Extract the (x, y) coordinate from the center of the cell holding the provided text.  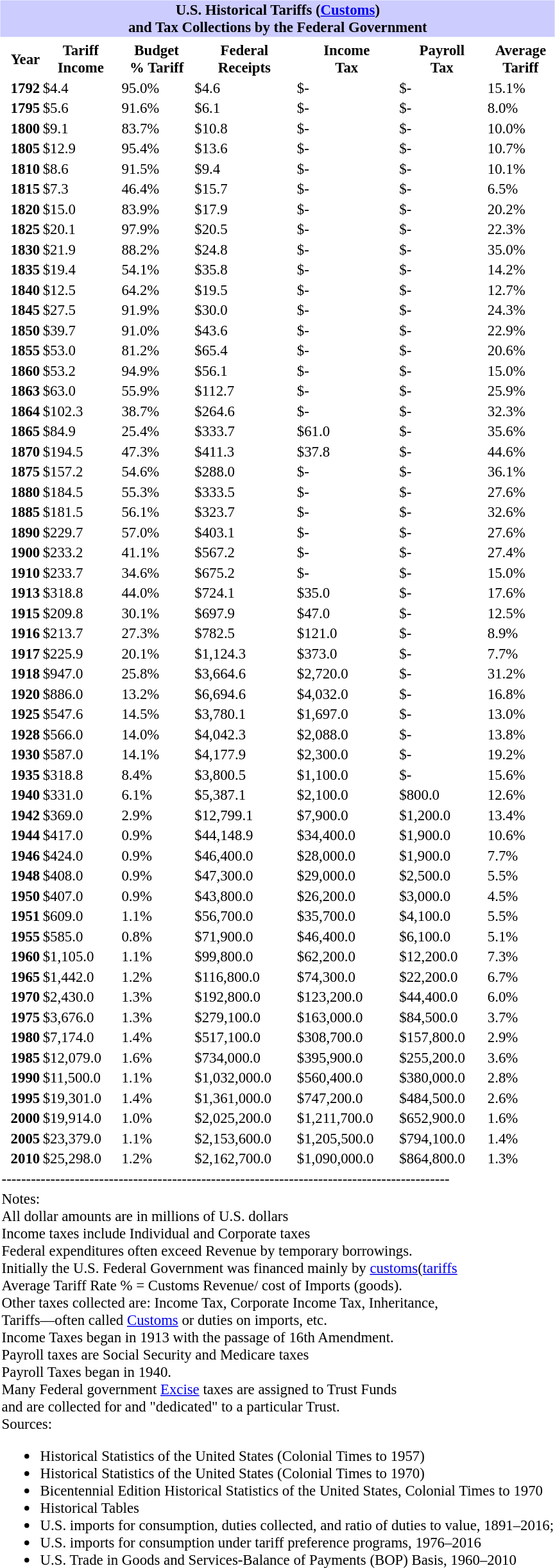
$6,694.6 (244, 694)
1795 (21, 108)
$407.0 (81, 896)
10.7% (520, 148)
32.6% (520, 512)
$35.8 (244, 270)
$2,153,600.0 (244, 1138)
$288.0 (244, 471)
14.1% (157, 755)
15.6% (520, 775)
22.9% (520, 330)
1930 (21, 755)
$12.5 (81, 290)
$4,177.9 (244, 755)
1830 (21, 249)
$121.0 (346, 633)
$21.9 (81, 249)
$163,000.0 (346, 1017)
1920 (21, 694)
1850 (21, 330)
2000 (21, 1118)
$65.4 (244, 351)
$585.0 (81, 936)
$2,088.0 (346, 734)
$62,200.0 (346, 956)
$20.1 (81, 229)
$15.7 (244, 189)
$1,697.0 (346, 714)
$697.9 (244, 613)
1865 (21, 432)
$800.0 (442, 795)
$37.8 (346, 451)
1925 (21, 714)
$3,780.1 (244, 714)
19.2% (520, 755)
$794,100.0 (442, 1138)
2.6% (520, 1098)
1946 (21, 856)
13.8% (520, 734)
$1,442.0 (81, 977)
$84.9 (81, 432)
1825 (21, 229)
$44,400.0 (442, 997)
$24.8 (244, 249)
$3,664.6 (244, 674)
$255,200.0 (442, 1058)
$43.6 (244, 330)
$333.5 (244, 492)
6.5% (520, 189)
$3,676.0 (81, 1017)
$123,200.0 (346, 997)
$9.4 (244, 169)
6.7% (520, 977)
$74,300.0 (346, 977)
1805 (21, 148)
12.5% (520, 613)
1948 (21, 875)
91.9% (157, 310)
$2,430.0 (81, 997)
$747,200.0 (346, 1098)
1950 (21, 896)
1975 (21, 1017)
25.8% (157, 674)
$10.8 (244, 128)
$395,900.0 (346, 1058)
$26,200.0 (346, 896)
$886.0 (81, 694)
31.2% (520, 674)
2005 (21, 1138)
$323.7 (244, 512)
$28,000.0 (346, 856)
U.S. Historical Tariffs (Customs)and Tax Collections by the Federal Government (277, 18)
8.4% (157, 775)
14.2% (520, 270)
$7,174.0 (81, 1037)
1995 (21, 1098)
$27.5 (81, 310)
$63.0 (81, 391)
17.6% (520, 593)
$34,400.0 (346, 836)
5.1% (520, 936)
94.9% (157, 371)
$331.0 (81, 795)
1845 (21, 310)
83.7% (157, 128)
$1,032,000.0 (244, 1078)
1916 (21, 633)
$213.7 (81, 633)
$209.8 (81, 613)
54.6% (157, 471)
55.9% (157, 391)
1944 (21, 836)
$724.1 (244, 593)
$2,720.0 (346, 674)
95.0% (157, 88)
$587.0 (81, 755)
10.1% (520, 169)
$23,379.0 (81, 1138)
1951 (21, 916)
64.2% (157, 290)
$194.5 (81, 451)
$4.4 (81, 88)
$225.9 (81, 653)
$279,100.0 (244, 1017)
1800 (21, 128)
$157.2 (81, 471)
25.9% (520, 391)
13.4% (520, 815)
56.1% (157, 512)
$229.7 (81, 532)
$1,200.0 (442, 815)
44.6% (520, 451)
1.0% (157, 1118)
35.6% (520, 432)
$116,800.0 (244, 977)
$39.7 (81, 330)
1835 (21, 270)
1918 (21, 674)
12.7% (520, 290)
IncomeTax (346, 59)
30.1% (157, 613)
2.8% (520, 1078)
6.0% (520, 997)
$181.5 (81, 512)
$547.6 (81, 714)
1980 (21, 1037)
14.5% (157, 714)
$4,100.0 (442, 916)
1985 (21, 1058)
16.8% (520, 694)
10.0% (520, 128)
$12.9 (81, 148)
1910 (21, 573)
20.1% (157, 653)
$308,700.0 (346, 1037)
1815 (21, 189)
1870 (21, 451)
1955 (21, 936)
38.7% (157, 411)
$566.0 (81, 734)
$47,300.0 (244, 875)
$233.2 (81, 552)
91.5% (157, 169)
$1,100.0 (346, 775)
1885 (21, 512)
$403.1 (244, 532)
1820 (21, 209)
$22,200.0 (442, 977)
25.4% (157, 432)
1840 (21, 290)
Budget% Tariff (157, 59)
AverageTariff (520, 59)
13.0% (520, 714)
$99,800.0 (244, 956)
$192,800.0 (244, 997)
$19,301.0 (81, 1098)
47.3% (157, 451)
TariffIncome (81, 59)
1810 (21, 169)
1942 (21, 815)
$652,900.0 (442, 1118)
$1,105.0 (81, 956)
1855 (21, 351)
34.6% (157, 573)
46.4% (157, 189)
$2,500.0 (442, 875)
15.1% (520, 88)
1965 (21, 977)
$517,100.0 (244, 1037)
3.7% (520, 1017)
1890 (21, 532)
$609.0 (81, 916)
$12,200.0 (442, 956)
$53.0 (81, 351)
1863 (21, 391)
$17.9 (244, 209)
1792 (21, 88)
$373.0 (346, 653)
$264.6 (244, 411)
$84,500.0 (442, 1017)
35.0% (520, 249)
0.8% (157, 936)
Payroll Tax (442, 59)
83.9% (157, 209)
-------------------------------------------------------------------------------------------- (277, 1179)
1935 (21, 775)
7.3% (520, 956)
81.2% (157, 351)
12.6% (520, 795)
1860 (21, 371)
$157,800.0 (442, 1037)
$233.7 (81, 573)
$3,000.0 (442, 896)
$7.3 (81, 189)
$2,300.0 (346, 755)
27.3% (157, 633)
$4,042.3 (244, 734)
$3,800.5 (244, 775)
$61.0 (346, 432)
$560,400.0 (346, 1078)
FederalReceipts (244, 59)
$424.0 (81, 856)
20.2% (520, 209)
$12,799.1 (244, 815)
$2,162,700.0 (244, 1159)
$112.7 (244, 391)
$25,298.0 (81, 1159)
$56,700.0 (244, 916)
$1,211,700.0 (346, 1118)
55.3% (157, 492)
$71,900.0 (244, 936)
1990 (21, 1078)
8.0% (520, 108)
$6,100.0 (442, 936)
$408.0 (81, 875)
3.6% (520, 1058)
$56.1 (244, 371)
$1,205,500.0 (346, 1138)
24.3% (520, 310)
1960 (21, 956)
$102.3 (81, 411)
$380,000.0 (442, 1078)
13.2% (157, 694)
$411.3 (244, 451)
1880 (21, 492)
$2,025,200.0 (244, 1118)
$29,000.0 (346, 875)
$675.2 (244, 573)
$4,032.0 (346, 694)
$369.0 (81, 815)
22.3% (520, 229)
$734,000.0 (244, 1058)
$1,124.3 (244, 653)
$20.5 (244, 229)
1928 (21, 734)
$7,900.0 (346, 815)
$484,500.0 (442, 1098)
$417.0 (81, 836)
1875 (21, 471)
97.9% (157, 229)
20.6% (520, 351)
$5,387.1 (244, 795)
36.1% (520, 471)
$35.0 (346, 593)
$47.0 (346, 613)
44.0% (157, 593)
$53.2 (81, 371)
1940 (21, 795)
$19,914.0 (81, 1118)
27.4% (520, 552)
88.2% (157, 249)
$5.6 (81, 108)
1913 (21, 593)
14.0% (157, 734)
1900 (21, 552)
1970 (21, 997)
$947.0 (81, 674)
91.6% (157, 108)
57.0% (157, 532)
4.5% (520, 896)
32.3% (520, 411)
$19.4 (81, 270)
$8.6 (81, 169)
$11,500.0 (81, 1078)
$1,361,000.0 (244, 1098)
$15.0 (81, 209)
$567.2 (244, 552)
$19.5 (244, 290)
$2,100.0 (346, 795)
$13.6 (244, 148)
$782.5 (244, 633)
1864 (21, 411)
$4.6 (244, 88)
1915 (21, 613)
2010 (21, 1159)
$6.1 (244, 108)
10.6% (520, 836)
6.1% (157, 795)
41.1% (157, 552)
$9.1 (81, 128)
54.1% (157, 270)
$30.0 (244, 310)
$35,700.0 (346, 916)
1917 (21, 653)
$43,800.0 (244, 896)
91.0% (157, 330)
$1,090,000.0 (346, 1159)
95.4% (157, 148)
$864,800.0 (442, 1159)
$333.7 (244, 432)
$184.5 (81, 492)
$44,148.9 (244, 836)
$12,079.0 (81, 1058)
8.9% (520, 633)
Year (21, 59)
